Return [x, y] of the center of cell containing provided text 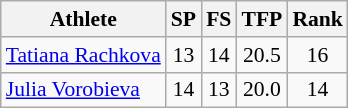
FS [218, 19]
Tatiana Rachkova [84, 55]
16 [318, 55]
Julia Vorobieva [84, 90]
TFP [262, 19]
Rank [318, 19]
Athlete [84, 19]
20.0 [262, 90]
SP [184, 19]
20.5 [262, 55]
